Capture the cell that displays the provided text and extract its [x, y] central coordinate. 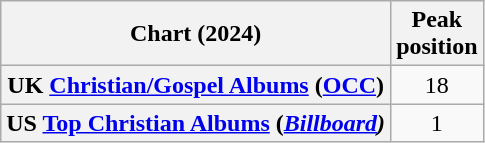
US Top Christian Albums (Billboard) [196, 123]
UK Christian/Gospel Albums (OCC) [196, 85]
1 [437, 123]
Peakposition [437, 34]
18 [437, 85]
Chart (2024) [196, 34]
